Determine the [X, Y] coordinate at the center of the cell enclosing the given text.  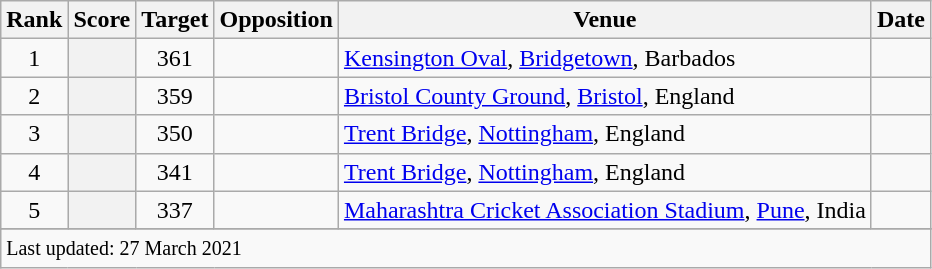
361 [175, 58]
2 [34, 96]
Venue [604, 20]
337 [175, 210]
Bristol County Ground, Bristol, England [604, 96]
4 [34, 172]
1 [34, 58]
359 [175, 96]
Score [102, 20]
Last updated: 27 March 2021 [466, 248]
350 [175, 134]
341 [175, 172]
3 [34, 134]
Kensington Oval, Bridgetown, Barbados [604, 58]
Opposition [276, 20]
Target [175, 20]
Maharashtra Cricket Association Stadium, Pune, India [604, 210]
Date [900, 20]
5 [34, 210]
Rank [34, 20]
